Scan for the cell matching the given text and deliver its (x, y) coordinate at center. 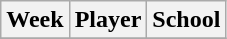
Week (35, 20)
School (186, 20)
Player (108, 20)
